Return the (x, y) coordinate for the center point of the cell that contains the specified text.  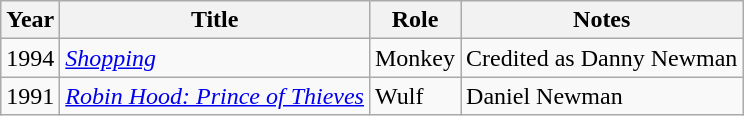
Notes (602, 20)
Monkey (414, 58)
Shopping (215, 58)
Robin Hood: Prince of Thieves (215, 96)
Role (414, 20)
1991 (30, 96)
Daniel Newman (602, 96)
Wulf (414, 96)
1994 (30, 58)
Credited as Danny Newman (602, 58)
Year (30, 20)
Title (215, 20)
